Return [x, y] of the center of cell containing provided text 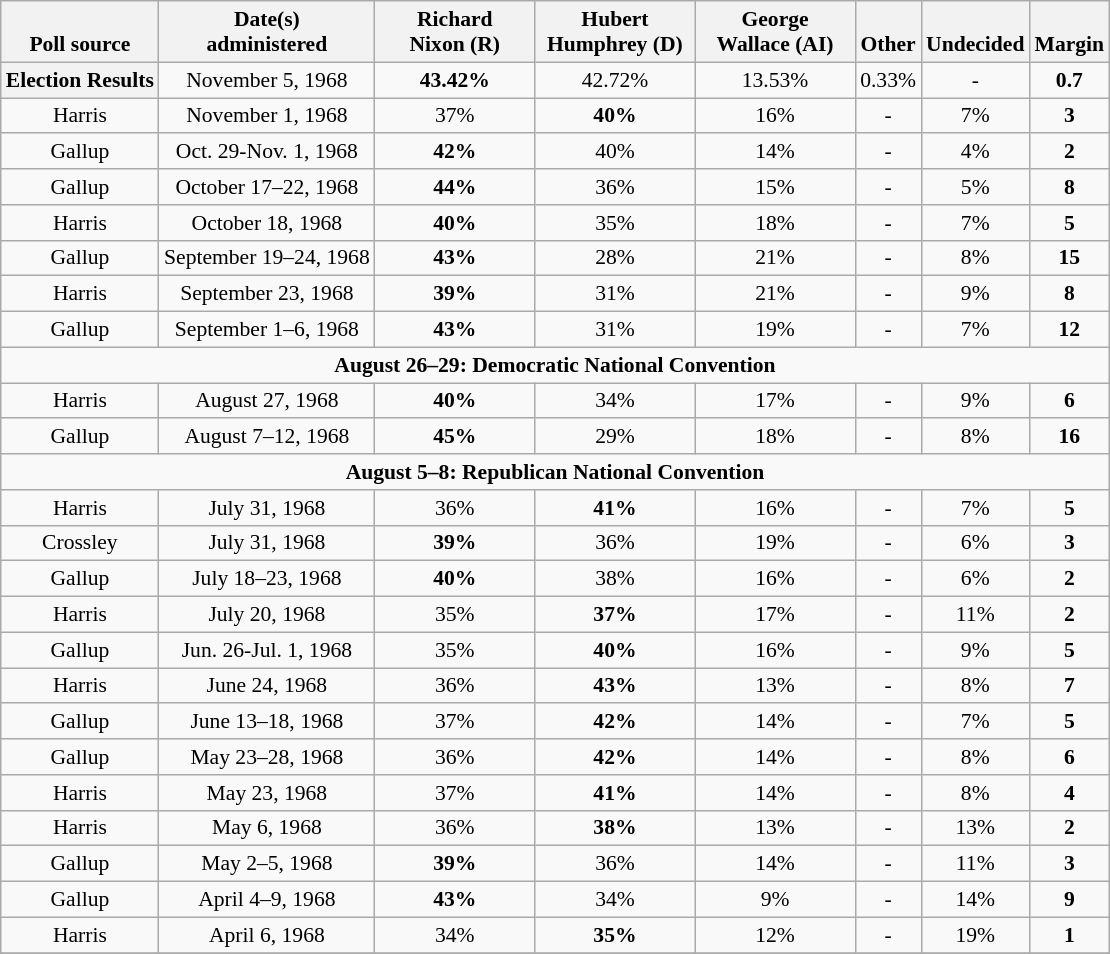
13.53% [775, 80]
May 2–5, 1968 [267, 864]
0.7 [1069, 80]
4 [1069, 793]
September 19–24, 1968 [267, 258]
May 6, 1968 [267, 828]
September 23, 1968 [267, 294]
15% [775, 187]
Date(s)administered [267, 32]
May 23–28, 1968 [267, 757]
Election Results [80, 80]
June 13–18, 1968 [267, 722]
Jun. 26-Jul. 1, 1968 [267, 650]
April 4–9, 1968 [267, 900]
1 [1069, 935]
August 5–8: Republican National Convention [555, 472]
16 [1069, 437]
October 17–22, 1968 [267, 187]
0.33% [888, 80]
5% [975, 187]
April 6, 1968 [267, 935]
August 26–29: Democratic National Convention [555, 365]
November 5, 1968 [267, 80]
Poll source [80, 32]
June 24, 1968 [267, 686]
Undecided [975, 32]
July 20, 1968 [267, 615]
August 27, 1968 [267, 401]
HubertHumphrey (D) [615, 32]
November 1, 1968 [267, 116]
15 [1069, 258]
GeorgeWallace (AI) [775, 32]
29% [615, 437]
Crossley [80, 543]
September 1–6, 1968 [267, 330]
12% [775, 935]
May 23, 1968 [267, 793]
RichardNixon (R) [455, 32]
August 7–12, 1968 [267, 437]
42.72% [615, 80]
12 [1069, 330]
Margin [1069, 32]
9 [1069, 900]
July 18–23, 1968 [267, 579]
45% [455, 437]
October 18, 1968 [267, 223]
28% [615, 258]
43.42% [455, 80]
7 [1069, 686]
44% [455, 187]
Other [888, 32]
Oct. 29-Nov. 1, 1968 [267, 152]
4% [975, 152]
